Scan for the cell matching the given text and deliver its [x, y] coordinate at center. 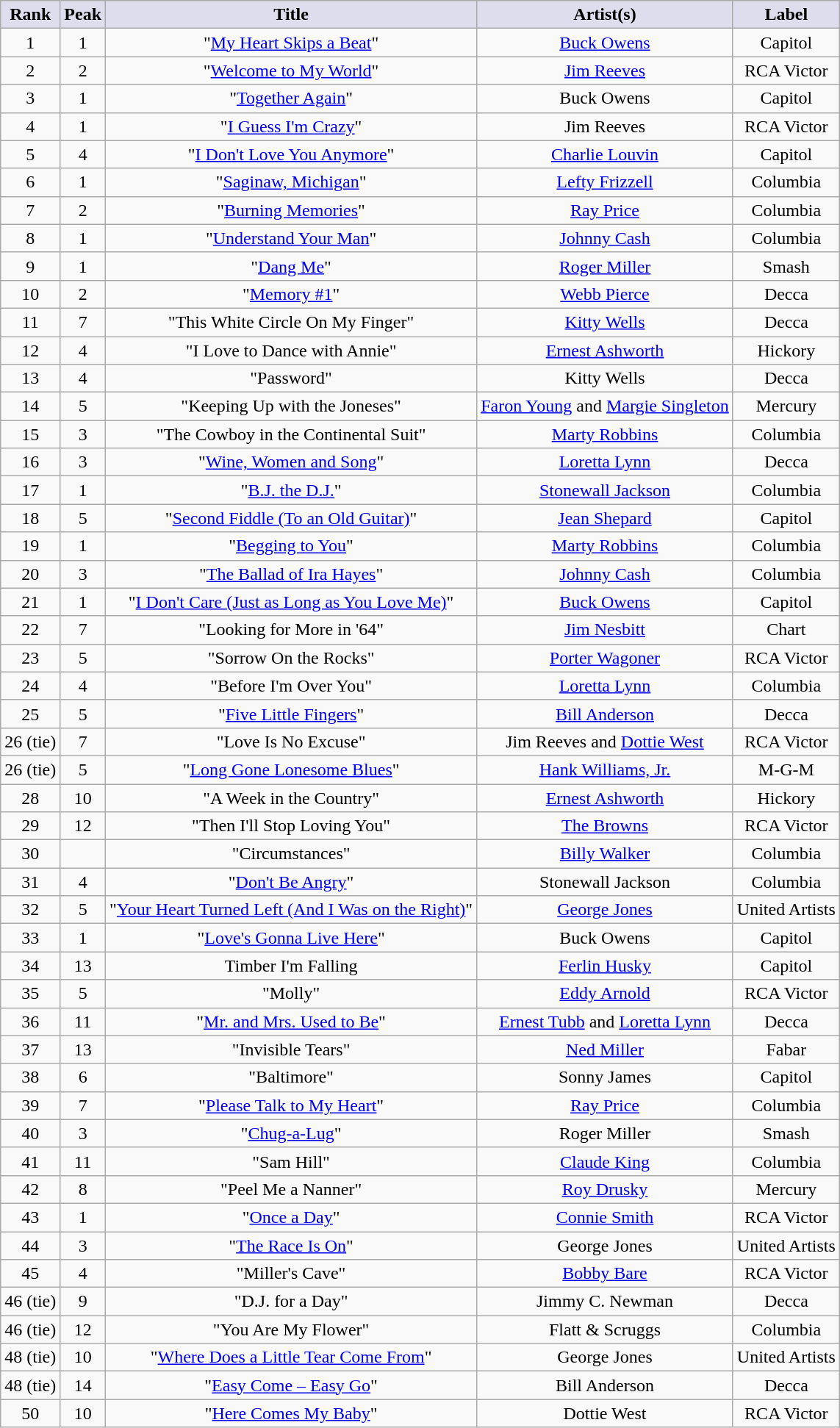
Claude King [606, 1161]
"Baltimore" [291, 1077]
"Dang Me" [291, 266]
"Easy Come – Easy Go" [291, 1385]
43 [31, 1217]
25 [31, 714]
"Don't Be Angry" [291, 882]
"Keeping Up with the Joneses" [291, 406]
"Chug-a-Lug" [291, 1133]
"Wine, Women and Song" [291, 462]
Chart [786, 630]
29 [31, 826]
"Five Little Fingers" [291, 714]
21 [31, 602]
"The Race Is On" [291, 1246]
"Love Is No Excuse" [291, 742]
"This White Circle On My Finger" [291, 322]
Ferlin Husky [606, 966]
39 [31, 1105]
33 [31, 938]
"Peel Me a Nanner" [291, 1189]
38 [31, 1077]
Jim Reeves and Dottie West [606, 742]
Eddy Arnold [606, 994]
"Long Gone Lonesome Blues" [291, 769]
44 [31, 1246]
"Sorrow On the Rocks" [291, 658]
15 [31, 434]
"Memory #1" [291, 294]
Charlie Louvin [606, 154]
Ernest Tubb and Loretta Lynn [606, 1022]
Jimmy C. Newman [606, 1302]
23 [31, 658]
Rank [31, 15]
50 [31, 1413]
"The Cowboy in the Continental Suit" [291, 434]
Connie Smith [606, 1217]
Peak [83, 15]
"You Are My Flower" [291, 1330]
"B.J. the D.J." [291, 490]
"Before I'm Over You" [291, 686]
Webb Pierce [606, 294]
42 [31, 1189]
M-G-M [786, 769]
18 [31, 518]
"Second Fiddle (To an Old Guitar)" [291, 518]
17 [31, 490]
"I Don't Care (Just as Long as You Love Me)" [291, 602]
Label [786, 15]
Hank Williams, Jr. [606, 769]
40 [31, 1133]
Jean Shepard [606, 518]
"Together Again" [291, 98]
Billy Walker [606, 854]
35 [31, 994]
Dottie West [606, 1413]
16 [31, 462]
30 [31, 854]
"Understand Your Man" [291, 238]
"I Don't Love You Anymore" [291, 154]
"A Week in the Country" [291, 797]
"Begging to You" [291, 546]
"Please Talk to My Heart" [291, 1105]
Fabar [786, 1050]
36 [31, 1022]
"Where Does a Little Tear Come From" [291, 1357]
Title [291, 15]
37 [31, 1050]
"Circumstances" [291, 854]
19 [31, 546]
24 [31, 686]
Faron Young and Margie Singleton [606, 406]
"Here Comes My Baby" [291, 1413]
"Love's Gonna Live Here" [291, 938]
Roy Drusky [606, 1189]
The Browns [606, 826]
"Miller's Cave" [291, 1274]
Jim Nesbitt [606, 630]
"Password" [291, 378]
32 [31, 910]
20 [31, 574]
"Once a Day" [291, 1217]
"I Love to Dance with Annie" [291, 351]
Timber I'm Falling [291, 966]
28 [31, 797]
Ned Miller [606, 1050]
"Saginaw, Michigan" [291, 182]
Lefty Frizzell [606, 182]
"Your Heart Turned Left (And I Was on the Right)" [291, 910]
Sonny James [606, 1077]
31 [31, 882]
"Molly" [291, 994]
"Looking for More in '64" [291, 630]
Porter Wagoner [606, 658]
"D.J. for a Day" [291, 1302]
"The Ballad of Ira Hayes" [291, 574]
Flatt & Scruggs [606, 1330]
"Sam Hill" [291, 1161]
"Welcome to My World" [291, 71]
41 [31, 1161]
34 [31, 966]
22 [31, 630]
"I Guess I'm Crazy" [291, 126]
"Then I'll Stop Loving You" [291, 826]
45 [31, 1274]
Bobby Bare [606, 1274]
Artist(s) [606, 15]
"Mr. and Mrs. Used to Be" [291, 1022]
"Burning Memories" [291, 210]
"My Heart Skips a Beat" [291, 43]
"Invisible Tears" [291, 1050]
